Determine the [x, y] coordinate at the center of the cell enclosing the given text.  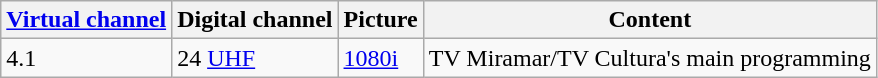
Virtual channel [86, 20]
Content [650, 20]
Digital channel [255, 20]
4.1 [86, 58]
Picture [380, 20]
24 UHF [255, 58]
TV Miramar/TV Cultura's main programming [650, 58]
1080i [380, 58]
